Locate the cell with the specified text and output its [X, Y] center coordinate. 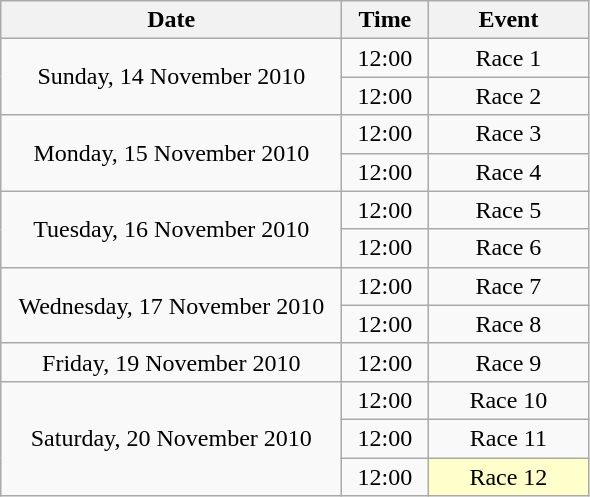
Friday, 19 November 2010 [172, 362]
Monday, 15 November 2010 [172, 153]
Race 10 [508, 400]
Race 12 [508, 477]
Race 7 [508, 286]
Race 6 [508, 248]
Wednesday, 17 November 2010 [172, 305]
Race 8 [508, 324]
Event [508, 20]
Race 4 [508, 172]
Race 3 [508, 134]
Date [172, 20]
Race 2 [508, 96]
Sunday, 14 November 2010 [172, 77]
Saturday, 20 November 2010 [172, 438]
Race 1 [508, 58]
Race 5 [508, 210]
Race 11 [508, 438]
Race 9 [508, 362]
Tuesday, 16 November 2010 [172, 229]
Time [385, 20]
